Return the (x, y) coordinate for the center point of the cell that contains the specified text.  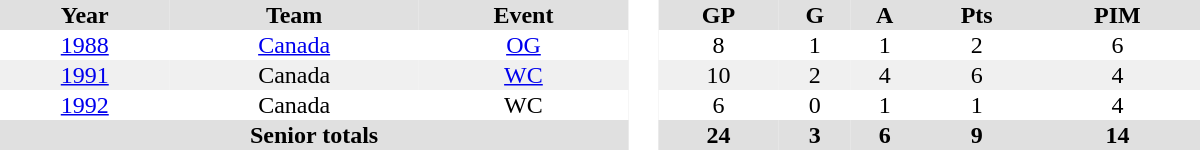
0 (815, 105)
24 (718, 135)
Pts (976, 15)
G (815, 15)
OG (524, 45)
1992 (85, 105)
8 (718, 45)
14 (1118, 135)
Team (294, 15)
A (885, 15)
1988 (85, 45)
Year (85, 15)
3 (815, 135)
Event (524, 15)
10 (718, 75)
Senior totals (314, 135)
1991 (85, 75)
9 (976, 135)
GP (718, 15)
PIM (1118, 15)
